From the cell containing the given text, extract its center point as (X, Y) coordinate. 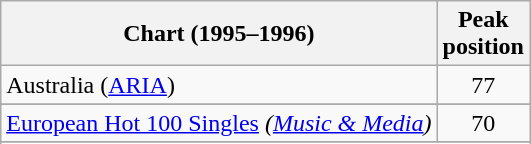
Australia (ARIA) (219, 85)
Peakposition (483, 34)
70 (483, 123)
Chart (1995–1996) (219, 34)
European Hot 100 Singles (Music & Media) (219, 123)
77 (483, 85)
